Detect which cell encompasses the target text, then output its [X, Y] center coordinate. 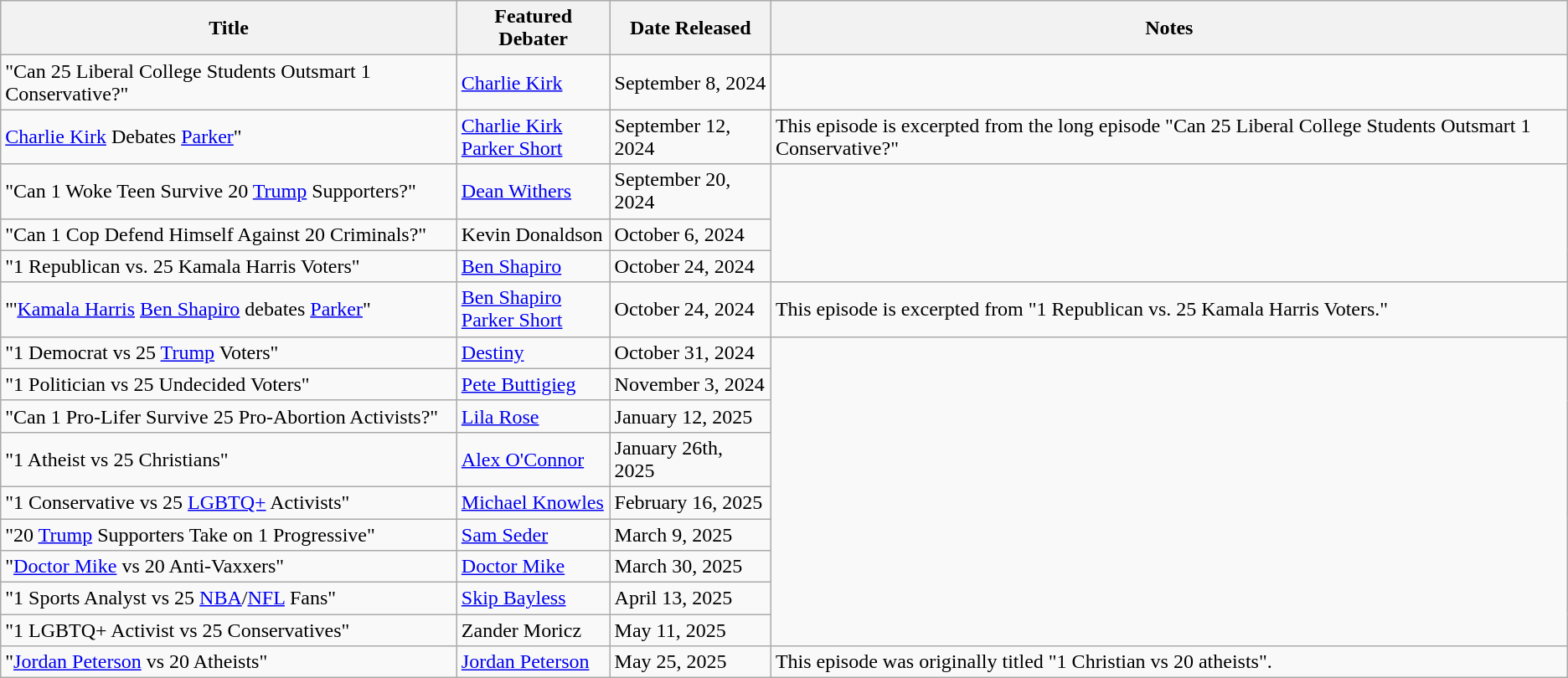
Date Released [690, 28]
September 8, 2024 [690, 82]
Ben ShapiroParker Short [533, 310]
"1 Politician vs 25 Undecided Voters" [230, 384]
Notes [1169, 28]
This episode is excerpted from the long episode "Can 25 Liberal College Students Outsmart 1 Conservative?" [1169, 137]
Charlie Kirk [533, 82]
April 13, 2025 [690, 598]
February 16, 2025 [690, 502]
November 3, 2024 [690, 384]
"1 Sports Analyst vs 25 NBA/NFL Fans" [230, 598]
January 26th, 2025 [690, 459]
October 31, 2024 [690, 352]
Doctor Mike [533, 567]
Featured Debater [533, 28]
"1 LGBTQ+ Activist vs 25 Conservatives" [230, 630]
"Can 1 Pro-Lifer Survive 25 Pro-Abortion Activists?" [230, 416]
May 25, 2025 [690, 662]
Title [230, 28]
Skip Bayless [533, 598]
March 30, 2025 [690, 567]
"Doctor Mike vs 20 Anti-Vaxxers" [230, 567]
Sam Seder [533, 535]
This episode is excerpted from "1 Republican vs. 25 Kamala Harris Voters." [1169, 310]
"Can 1 Cop Defend Himself Against 20 Criminals?" [230, 234]
"Jordan Peterson vs 20 Atheists" [230, 662]
Dean Withers [533, 191]
Kevin Donaldson [533, 234]
"Can 1 Woke Teen Survive 20 Trump Supporters?" [230, 191]
Lila Rose [533, 416]
October 6, 2024 [690, 234]
Ben Shapiro [533, 266]
Alex O'Connor [533, 459]
Charlie Kirk Debates Parker" [230, 137]
May 11, 2025 [690, 630]
September 20, 2024 [690, 191]
"1 Conservative vs 25 LGBTQ+ Activists" [230, 502]
September 12, 2024 [690, 137]
This episode was originally titled "1 Christian vs 20 atheists". [1169, 662]
March 9, 2025 [690, 535]
Zander Moricz [533, 630]
Pete Buttigieg [533, 384]
"20 Trump Supporters Take on 1 Progressive" [230, 535]
"1 Atheist vs 25 Christians" [230, 459]
"'Kamala Harris Ben Shapiro debates Parker" [230, 310]
"Can 25 Liberal College Students Outsmart 1 Conservative?" [230, 82]
Michael Knowles [533, 502]
"1 Democrat vs 25 Trump Voters" [230, 352]
Jordan Peterson [533, 662]
"1 Republican vs. 25 Kamala Harris Voters" [230, 266]
Destiny [533, 352]
January 12, 2025 [690, 416]
Charlie KirkParker Short [533, 137]
